Provide the [X, Y] coordinate of the cell's center where the given text is located.  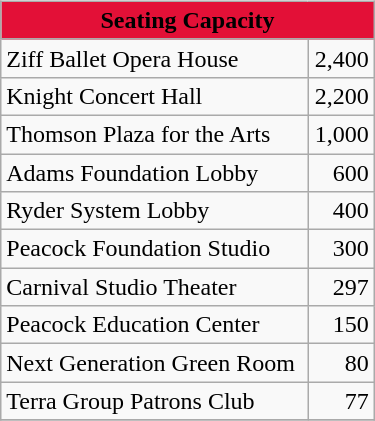
77 [342, 401]
Carnival Studio Theater [154, 287]
2,200 [342, 96]
1,000 [342, 134]
300 [342, 249]
Peacock Foundation Studio [154, 249]
Knight Concert Hall [154, 96]
Thomson Plaza for the Arts [154, 134]
600 [342, 173]
Seating Capacity [188, 20]
80 [342, 363]
Next Generation Green Room [154, 363]
Peacock Education Center [154, 325]
Adams Foundation Lobby [154, 173]
2,400 [342, 58]
297 [342, 287]
400 [342, 211]
Ryder System Lobby [154, 211]
Terra Group Patrons Club [154, 401]
150 [342, 325]
Ziff Ballet Opera House [154, 58]
